Capture the cell that displays the provided text and extract its [X, Y] central coordinate. 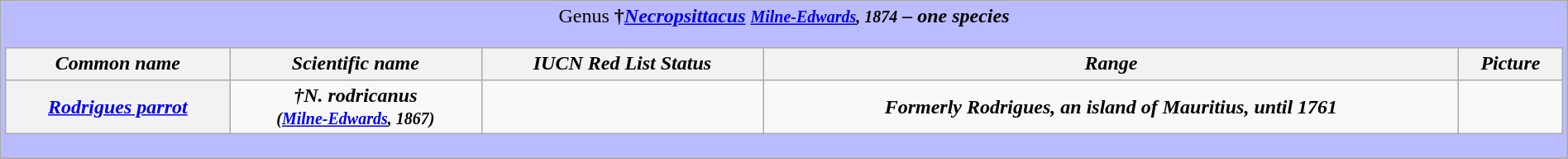
Common name [117, 64]
Rodrigues parrot [117, 106]
Range [1111, 64]
IUCN Red List Status [622, 64]
†N. rodricanus (Milne-Edwards, 1867) [356, 106]
Formerly Rodrigues, an island of Mauritius, until 1761 [1111, 106]
Scientific name [356, 64]
Picture [1510, 64]
